Return the [X, Y] coordinate for the center point of the cell that contains the specified text.  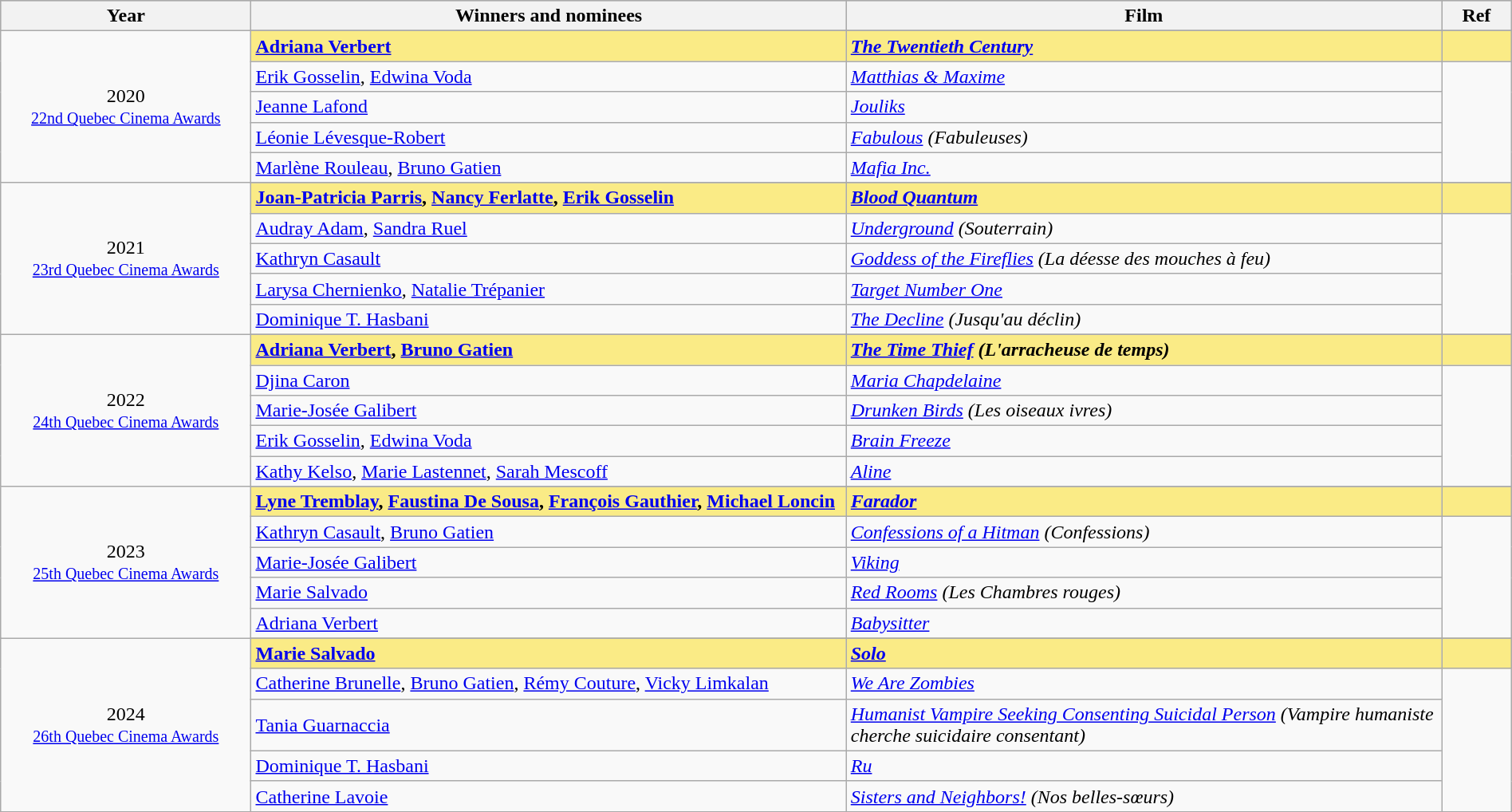
Jouliks [1144, 107]
The Twentieth Century [1144, 46]
Blood Quantum [1144, 198]
Catherine Brunelle, Bruno Gatien, Rémy Couture, Vicky Limkalan [549, 684]
Farador [1144, 502]
Solo [1144, 653]
Fabulous (Fabuleuses) [1144, 137]
Catherine Lavoie [549, 796]
Kathryn Casault, Bruno Gatien [549, 532]
Film [1144, 16]
Goddess of the Fireflies (La déesse des mouches à feu) [1144, 258]
Babysitter [1144, 623]
Joan-Patricia Parris, Nancy Ferlatte, Erik Gosselin [549, 198]
Ru [1144, 766]
Ref [1477, 16]
Viking [1144, 562]
Sisters and Neighbors! (Nos belles-sœurs) [1144, 796]
Matthias & Maxime [1144, 77]
Confessions of a Hitman (Confessions) [1144, 532]
202325th Quebec Cinema Awards [126, 562]
The Decline (Jusqu'au déclin) [1144, 319]
Target Number One [1144, 289]
Larysa Chernienko, Natalie Trépanier [549, 289]
Djina Caron [549, 380]
Brain Freeze [1144, 441]
Tania Guarnaccia [549, 724]
Lyne Tremblay, Faustina De Sousa, François Gauthier, Michael Loncin [549, 502]
Aline [1144, 471]
Adriana Verbert, Bruno Gatien [549, 349]
We Are Zombies [1144, 684]
Kathy Kelso, Marie Lastennet, Sarah Mescoff [549, 471]
Kathryn Casault [549, 258]
Winners and nominees [549, 16]
202426th Quebec Cinema Awards [126, 724]
202224th Quebec Cinema Awards [126, 410]
Audray Adam, Sandra Ruel [549, 228]
202123rd Quebec Cinema Awards [126, 258]
Year [126, 16]
Underground (Souterrain) [1144, 228]
Mafia Inc. [1144, 168]
Red Rooms (Les Chambres rouges) [1144, 593]
Maria Chapdelaine [1144, 380]
Léonie Lévesque-Robert [549, 137]
Marlène Rouleau, Bruno Gatien [549, 168]
Humanist Vampire Seeking Consenting Suicidal Person (Vampire humaniste cherche suicidaire consentant) [1144, 724]
The Time Thief (L'arracheuse de temps) [1144, 349]
Jeanne Lafond [549, 107]
2020 22nd Quebec Cinema Awards [126, 107]
Drunken Birds (Les oiseaux ivres) [1144, 411]
